Output the [X, Y] coordinate of the center of the cell containing the given text.  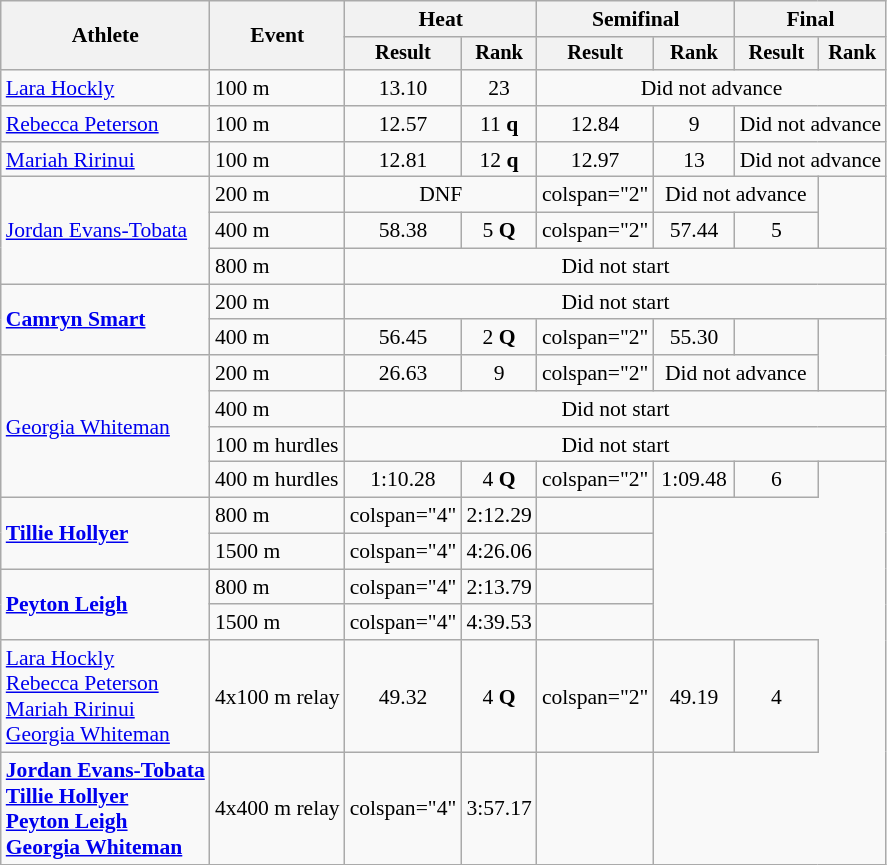
1:10.28 [404, 480]
100 m hurdles [278, 445]
23 [498, 88]
DNF [441, 195]
Mariah Ririnui [106, 160]
11 q [498, 124]
Camryn Smart [106, 320]
55.30 [694, 338]
Final [811, 19]
Jordan Evans-Tobata [106, 230]
12.81 [404, 160]
4x100 m relay [278, 696]
6 [776, 480]
Event [278, 36]
4 [776, 696]
13.10 [404, 88]
49.32 [404, 696]
Jordan Evans-TobataTillie HollyerPeyton LeighGeorgia Whiteman [106, 809]
Lara HocklyRebecca PetersonMariah RirinuiGeorgia Whiteman [106, 696]
4:39.53 [498, 623]
400 m hurdles [278, 480]
3:57.17 [498, 809]
5 [776, 231]
12 q [498, 160]
Lara Hockly [106, 88]
49.19 [694, 696]
Peyton Leigh [106, 604]
Tillie Hollyer [106, 534]
4x400 m relay [278, 809]
13 [694, 160]
2:12.29 [498, 516]
5 Q [498, 231]
Semifinal [636, 19]
56.45 [404, 338]
58.38 [404, 231]
Georgia Whiteman [106, 426]
12.97 [596, 160]
57.44 [694, 231]
2:13.79 [498, 587]
Athlete [106, 36]
Heat [441, 19]
2 Q [498, 338]
12.57 [404, 124]
12.84 [596, 124]
26.63 [404, 373]
1:09.48 [694, 480]
4:26.06 [498, 552]
Rebecca Peterson [106, 124]
